From the cell containing the given text, extract its center point as [X, Y] coordinate. 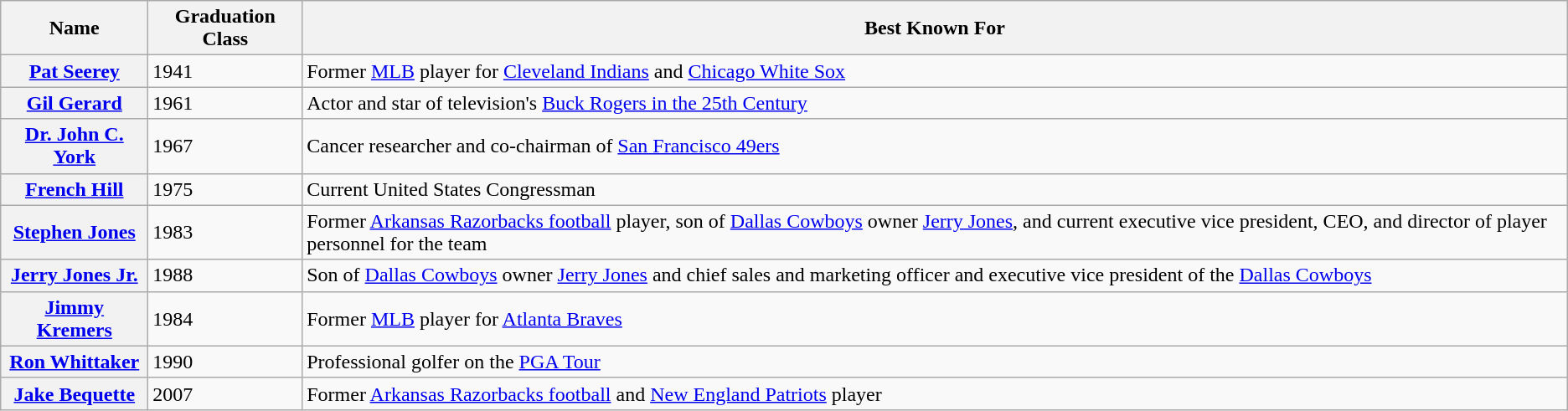
Jimmy Kremers [75, 318]
Former Arkansas Razorbacks football and New England Patriots player [935, 393]
Jake Bequette [75, 393]
Actor and star of television's Buck Rogers in the 25th Century [935, 103]
1983 [225, 233]
Former MLB player for Cleveland Indians and Chicago White Sox [935, 71]
Former MLB player for Atlanta Braves [935, 318]
Pat Seerey [75, 71]
Dr. John C. York [75, 146]
French Hill [75, 189]
1988 [225, 275]
Gil Gerard [75, 103]
Name [75, 28]
Graduation Class [225, 28]
Stephen Jones [75, 233]
1975 [225, 189]
2007 [225, 393]
Best Known For [935, 28]
Ron Whittaker [75, 362]
Jerry Jones Jr. [75, 275]
1967 [225, 146]
1961 [225, 103]
1941 [225, 71]
Professional golfer on the PGA Tour [935, 362]
1990 [225, 362]
Cancer researcher and co-chairman of San Francisco 49ers [935, 146]
Current United States Congressman [935, 189]
Son of Dallas Cowboys owner Jerry Jones and chief sales and marketing officer and executive vice president of the Dallas Cowboys [935, 275]
1984 [225, 318]
